Identify which cell holds the provided text, then report its (x, y) central coordinate. 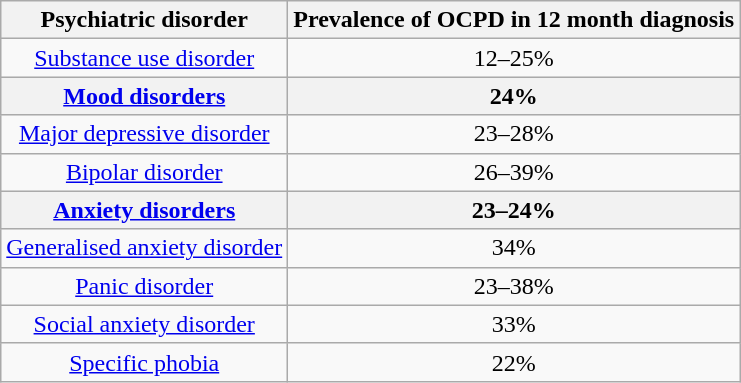
Prevalence of OCPD in 12 month diagnosis (514, 20)
24% (514, 96)
Anxiety disorders (144, 210)
Psychiatric disorder (144, 20)
Major depressive disorder (144, 134)
Social anxiety disorder (144, 324)
Generalised anxiety disorder (144, 248)
Specific phobia (144, 362)
23–38% (514, 286)
26–39% (514, 172)
22% (514, 362)
12–25% (514, 58)
Mood disorders (144, 96)
34% (514, 248)
Bipolar disorder (144, 172)
Panic disorder (144, 286)
Substance use disorder (144, 58)
23–28% (514, 134)
33% (514, 324)
23–24% (514, 210)
